Identify which cell holds the provided text, then report its (X, Y) central coordinate. 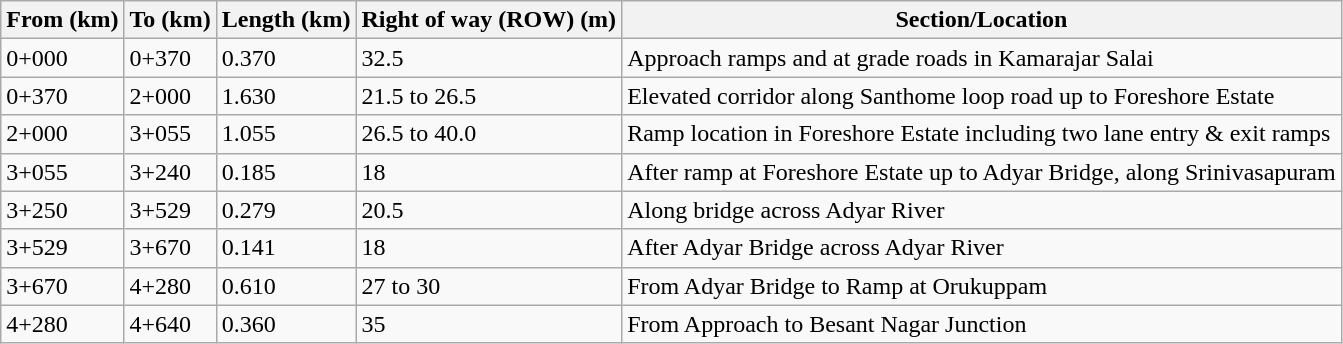
27 to 30 (489, 286)
0.610 (286, 286)
3+240 (170, 172)
21.5 to 26.5 (489, 96)
20.5 (489, 210)
0.370 (286, 58)
To (km) (170, 20)
0.141 (286, 248)
Length (km) (286, 20)
Ramp location in Foreshore Estate including two lane entry & exit ramps (982, 134)
26.5 to 40.0 (489, 134)
Approach ramps and at grade roads in Kamarajar Salai (982, 58)
Along bridge across Adyar River (982, 210)
After ramp at Foreshore Estate up to Adyar Bridge, along Srinivasapuram (982, 172)
From Adyar Bridge to Ramp at Orukuppam (982, 286)
Elevated corridor along Santhome loop road up to Foreshore Estate (982, 96)
3+250 (62, 210)
From (km) (62, 20)
From Approach to Besant Nagar Junction (982, 324)
4+640 (170, 324)
0.279 (286, 210)
Right of way (ROW) (m) (489, 20)
0.185 (286, 172)
35 (489, 324)
Section/Location (982, 20)
32.5 (489, 58)
1.630 (286, 96)
After Adyar Bridge across Adyar River (982, 248)
1.055 (286, 134)
0+000 (62, 58)
0.360 (286, 324)
